Return the [x, y] coordinate for the center point of the cell that contains the specified text.  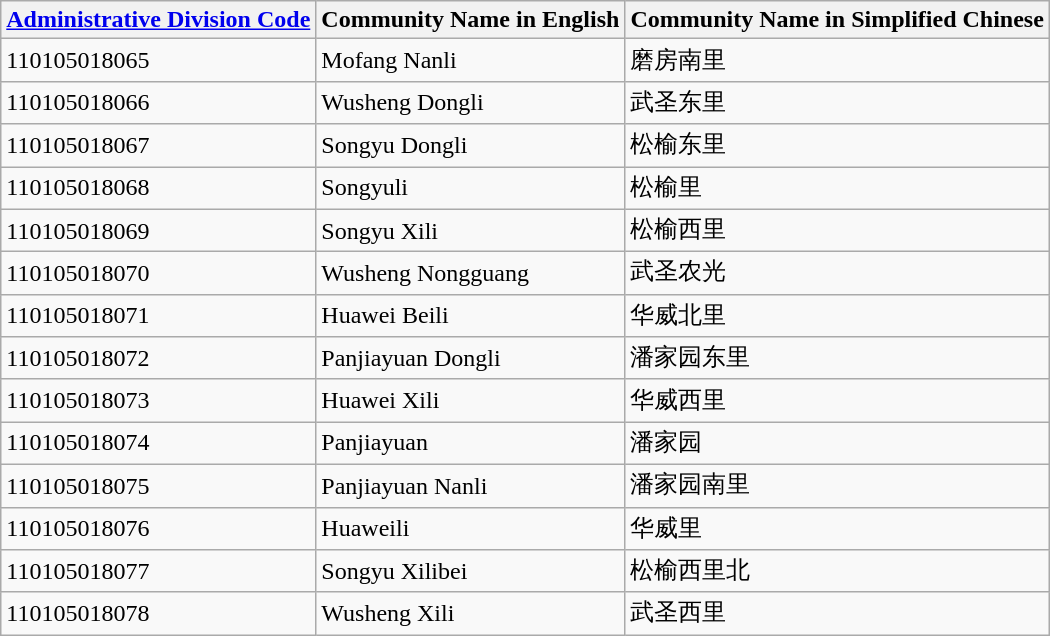
Panjiayuan [470, 444]
松榆西里 [837, 230]
Panjiayuan Dongli [470, 358]
Mofang Nanli [470, 60]
武圣西里 [837, 614]
110105018067 [158, 146]
Songyuli [470, 188]
潘家园东里 [837, 358]
华威北里 [837, 316]
110105018075 [158, 486]
武圣农光 [837, 274]
Community Name in English [470, 20]
Wusheng Nongguang [470, 274]
Administrative Division Code [158, 20]
Huawei Beili [470, 316]
110105018071 [158, 316]
110105018073 [158, 400]
Huaweili [470, 528]
松榆西里北 [837, 572]
110105018077 [158, 572]
Songyu Xili [470, 230]
110105018076 [158, 528]
110105018068 [158, 188]
松榆东里 [837, 146]
Huawei Xili [470, 400]
华威西里 [837, 400]
Wusheng Dongli [470, 102]
110105018078 [158, 614]
110105018070 [158, 274]
潘家园南里 [837, 486]
武圣东里 [837, 102]
Community Name in Simplified Chinese [837, 20]
110105018066 [158, 102]
松榆里 [837, 188]
Songyu Dongli [470, 146]
Songyu Xilibei [470, 572]
110105018065 [158, 60]
110105018072 [158, 358]
磨房南里 [837, 60]
110105018074 [158, 444]
潘家园 [837, 444]
华威里 [837, 528]
Wusheng Xili [470, 614]
110105018069 [158, 230]
Panjiayuan Nanli [470, 486]
